Locate the cell with the specified text and output its [X, Y] center coordinate. 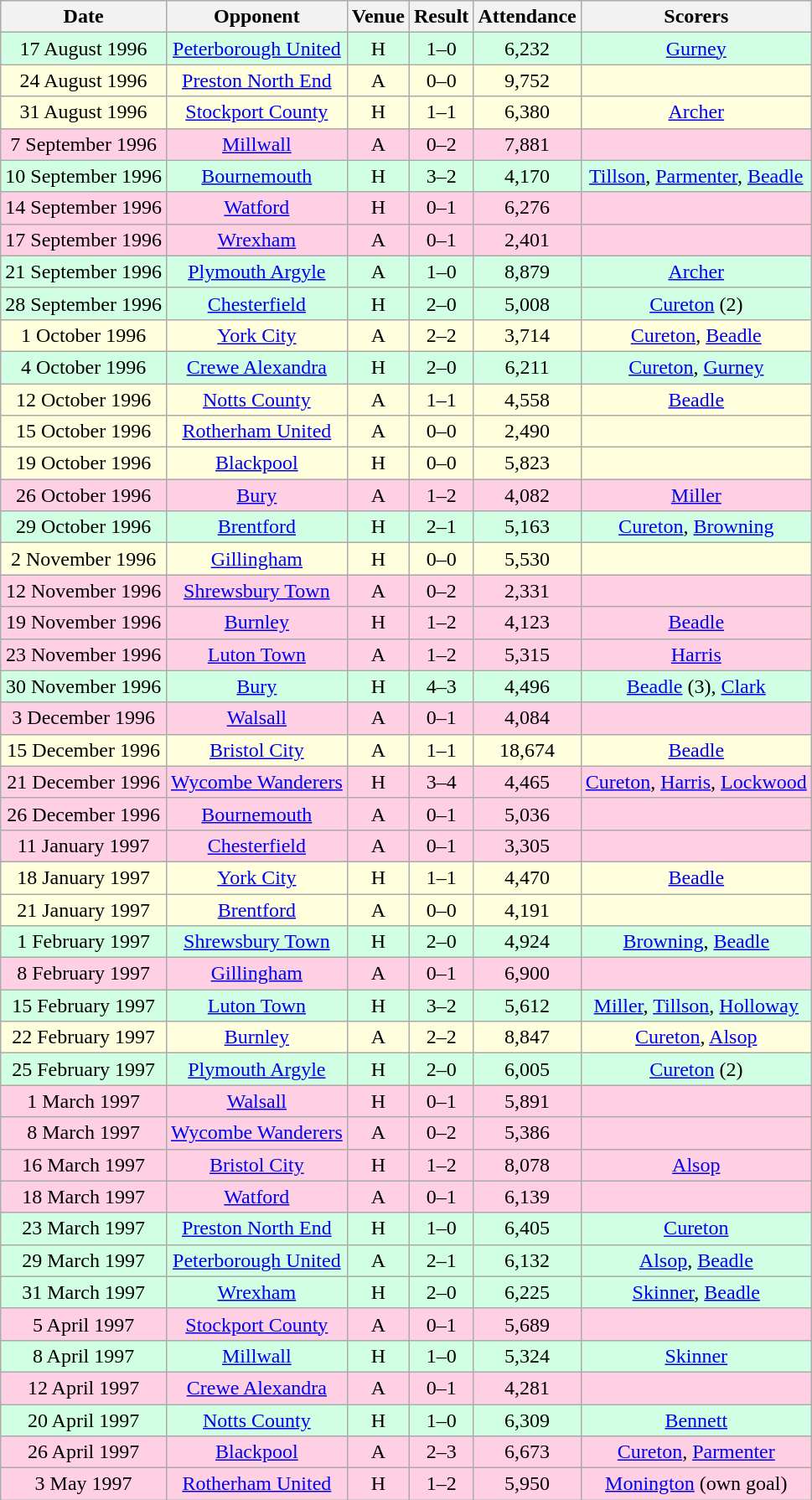
2 November 1996 [84, 559]
5,163 [527, 527]
Gurney [696, 49]
3 December 1996 [84, 718]
5,823 [527, 463]
18 March 1997 [84, 1197]
26 October 1996 [84, 495]
2,331 [527, 591]
4,281 [527, 1388]
3–4 [441, 782]
Venue [378, 17]
Miller [696, 495]
3 May 1997 [84, 1484]
6,900 [527, 974]
16 March 1997 [84, 1165]
Alsop, Beadle [696, 1260]
Cureton, Parmenter [696, 1452]
31 March 1997 [84, 1292]
6,276 [527, 208]
26 April 1997 [84, 1452]
6,380 [527, 112]
Tillson, Parmenter, Beadle [696, 176]
5,689 [527, 1324]
5,324 [527, 1356]
8,078 [527, 1165]
31 August 1996 [84, 112]
Skinner [696, 1356]
4,123 [527, 623]
4 October 1996 [84, 367]
5,891 [527, 1101]
21 January 1997 [84, 909]
18 January 1997 [84, 877]
23 March 1997 [84, 1228]
5,008 [527, 303]
26 December 1996 [84, 814]
Cureton, Alsop [696, 1037]
17 September 1996 [84, 240]
21 September 1996 [84, 272]
5,036 [527, 814]
12 November 1996 [84, 591]
6,225 [527, 1292]
Monington (own goal) [696, 1484]
12 April 1997 [84, 1388]
5,950 [527, 1484]
Alsop [696, 1165]
Opponent [256, 17]
29 October 1996 [84, 527]
Result [441, 17]
8 March 1997 [84, 1133]
8 April 1997 [84, 1356]
6,132 [527, 1260]
4,470 [527, 877]
Harris [696, 654]
10 September 1996 [84, 176]
11 January 1997 [84, 846]
2,490 [527, 432]
5,612 [527, 1006]
3,714 [527, 335]
6,005 [527, 1069]
Cureton, Beadle [696, 335]
1 February 1997 [84, 942]
4,191 [527, 909]
6,139 [527, 1197]
24 August 1996 [84, 80]
6,405 [527, 1228]
Cureton, Browning [696, 527]
22 February 1997 [84, 1037]
29 March 1997 [84, 1260]
15 October 1996 [84, 432]
4,465 [527, 782]
5,315 [527, 654]
14 September 1996 [84, 208]
6,232 [527, 49]
Bennett [696, 1420]
20 April 1997 [84, 1420]
15 February 1997 [84, 1006]
6,673 [527, 1452]
Beadle (3), Clark [696, 686]
Miller, Tillson, Holloway [696, 1006]
8,879 [527, 272]
Attendance [527, 17]
6,211 [527, 367]
5 April 1997 [84, 1324]
4,496 [527, 686]
Cureton, Gurney [696, 367]
Scorers [696, 17]
17 August 1996 [84, 49]
4,924 [527, 942]
19 November 1996 [84, 623]
4,170 [527, 176]
3,305 [527, 846]
15 December 1996 [84, 750]
19 October 1996 [84, 463]
28 September 1996 [84, 303]
Skinner, Beadle [696, 1292]
8 February 1997 [84, 974]
Cureton [696, 1228]
18,674 [527, 750]
12 October 1996 [84, 400]
5,530 [527, 559]
30 November 1996 [84, 686]
9,752 [527, 80]
8,847 [527, 1037]
4,558 [527, 400]
21 December 1996 [84, 782]
Cureton, Harris, Lockwood [696, 782]
4,082 [527, 495]
Browning, Beadle [696, 942]
Date [84, 17]
4,084 [527, 718]
2–3 [441, 1452]
4–3 [441, 686]
25 February 1997 [84, 1069]
7,881 [527, 144]
1 October 1996 [84, 335]
1 March 1997 [84, 1101]
2,401 [527, 240]
5,386 [527, 1133]
23 November 1996 [84, 654]
7 September 1996 [84, 144]
6,309 [527, 1420]
